Detect which cell encompasses the target text, then output its (X, Y) center coordinate. 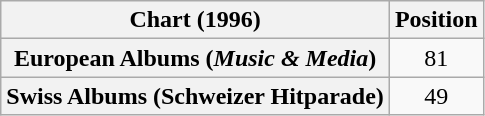
Chart (1996) (196, 20)
Swiss Albums (Schweizer Hitparade) (196, 96)
49 (436, 96)
Position (436, 20)
81 (436, 58)
European Albums (Music & Media) (196, 58)
